Detect which cell encompasses the target text, then output its [X, Y] center coordinate. 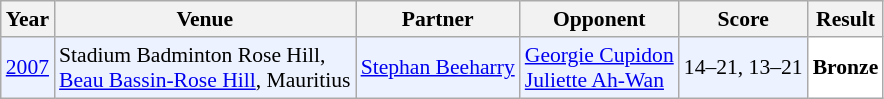
Result [846, 19]
Partner [438, 19]
Stephan Beeharry [438, 68]
Stadium Badminton Rose Hill,Beau Bassin-Rose Hill, Mauritius [205, 68]
Bronze [846, 68]
Venue [205, 19]
14–21, 13–21 [744, 68]
Score [744, 19]
Georgie Cupidon Juliette Ah-Wan [600, 68]
Opponent [600, 19]
2007 [28, 68]
Year [28, 19]
